Provide the (x, y) coordinate of the cell's center where the given text is located.  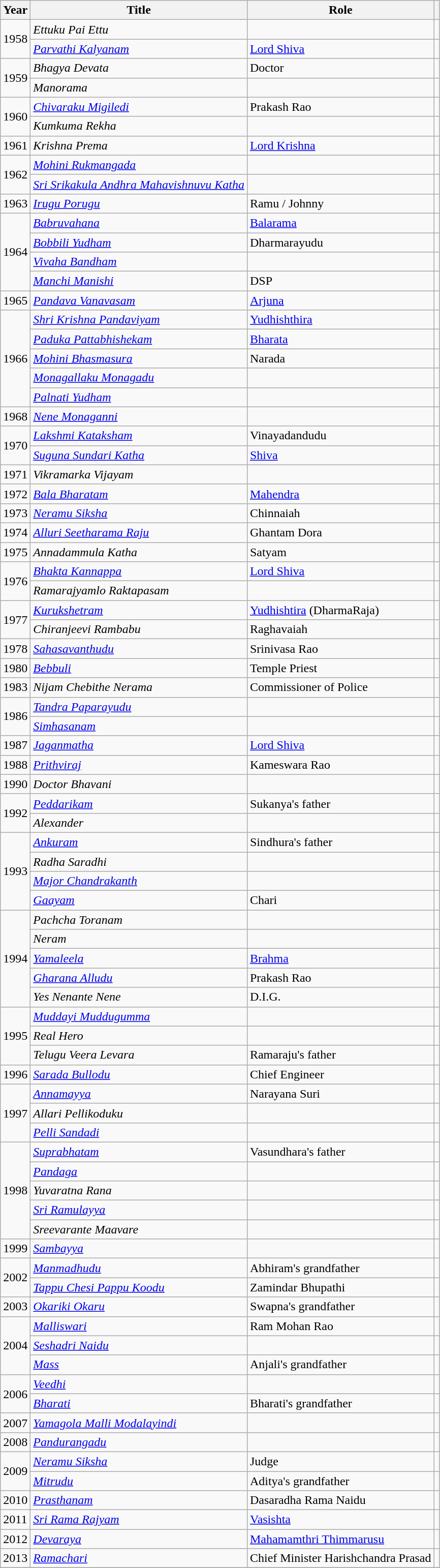
Yuvaratna Rana (139, 1191)
Ramaraju's father (340, 1055)
Annamayya (139, 1094)
Bharati (139, 1403)
Doctor Bhavani (139, 784)
Manmadhudu (139, 1268)
Vivaha Bandham (139, 262)
Yamaleela (139, 958)
Peddarikam (139, 803)
Mahamamthri Thimmarusu (340, 1539)
Bala Bharatam (139, 494)
Year (15, 10)
1974 (15, 532)
Ramachari (139, 1558)
1996 (15, 1074)
Bharati's grandfather (340, 1403)
Kurukshetram (139, 610)
1976 (15, 581)
Yudhishthira (340, 320)
Chari (340, 900)
1999 (15, 1249)
Pandaga (139, 1171)
1975 (15, 552)
Nijam Chebithe Nerama (139, 687)
Annadammula Katha (139, 552)
Palnati Yudham (139, 397)
Narada (340, 358)
Suguna Sundari Katha (139, 455)
1958 (15, 39)
Chief Minister Harishchandra Prasad (340, 1558)
Yes Nenante Nene (139, 997)
Vasundhara's father (340, 1152)
Gaayam (139, 900)
Sreevarante Maavare (139, 1229)
Brahma (340, 958)
Mitrudu (139, 1481)
Arjuna (340, 300)
1986 (15, 716)
Manorama (139, 87)
1990 (15, 784)
1968 (15, 416)
Yudhishtira (DharmaRaja) (340, 610)
Lord Krishna (340, 145)
Alexander (139, 823)
Commissioner of Police (340, 687)
Ram Mohan Rao (340, 1326)
1978 (15, 649)
1995 (15, 1036)
Bobbili Yudham (139, 243)
Sri Rama Rajyam (139, 1520)
Irugu Porugu (139, 203)
2010 (15, 1500)
Srinivasa Rao (340, 649)
Okariki Okaru (139, 1307)
Radha Saradhi (139, 862)
Chief Engineer (340, 1074)
Allari Pellikoduku (139, 1113)
Pandava Vanavasam (139, 300)
1965 (15, 300)
Title (139, 10)
Sukanya's father (340, 803)
2011 (15, 1520)
Ettuku Pai Ettu (139, 29)
Tappu Chesi Pappu Koodu (139, 1287)
Muddayi Muddugumma (139, 1016)
Kameswara Rao (340, 765)
2004 (15, 1345)
2012 (15, 1539)
Chinnaiah (340, 513)
Narayana Suri (340, 1094)
Bharata (340, 339)
Mass (139, 1365)
1997 (15, 1113)
1993 (15, 871)
Vinayadandudu (340, 436)
Temple Priest (340, 668)
2009 (15, 1471)
Zamindar Bhupathi (340, 1287)
1964 (15, 252)
Simhasanam (139, 726)
1992 (15, 813)
Babruvahana (139, 223)
1973 (15, 513)
Alluri Seetharama Raju (139, 532)
Devaraya (139, 1539)
Bebbuli (139, 668)
Telugu Veera Levara (139, 1055)
2002 (15, 1278)
Chiranjeevi Rambabu (139, 629)
Mohini Rukmangada (139, 165)
1971 (15, 474)
Aditya's grandfather (340, 1481)
Abhiram's grandfather (340, 1268)
DSP (340, 281)
Neram (139, 939)
Lakshmi Kataksham (139, 436)
Dharmarayudu (340, 243)
Dasaradha Rama Naidu (340, 1500)
1959 (15, 78)
1998 (15, 1190)
Prithviraj (139, 765)
1977 (15, 620)
Shiva (340, 455)
Prasthanam (139, 1500)
1960 (15, 116)
Jaganmatha (139, 745)
1980 (15, 668)
Mohini Bhasmasura (139, 358)
Swapna's grandfather (340, 1307)
Doctor (340, 68)
D.I.G. (340, 997)
1963 (15, 203)
Veedhi (139, 1384)
Satyam (340, 552)
Kumkuma Rekha (139, 126)
Pachcha Toranam (139, 920)
Vikramarka Vijayam (139, 474)
Role (340, 10)
Manchi Manishi (139, 281)
Suprabhatam (139, 1152)
Yamagola Malli Modalayindi (139, 1423)
1988 (15, 765)
Real Hero (139, 1036)
1961 (15, 145)
Bhakta Kannappa (139, 571)
Chivaraku Migiledi (139, 107)
Nene Monaganni (139, 416)
Raghavaiah (340, 629)
Pandurangadu (139, 1442)
2006 (15, 1394)
Vasishta (340, 1520)
2008 (15, 1442)
1966 (15, 358)
Monagallaku Monagadu (139, 378)
1983 (15, 687)
Major Chandrakanth (139, 881)
Sahasavanthudu (139, 649)
Sarada Bullodu (139, 1074)
Bhagya Devata (139, 68)
Balarama (340, 223)
Sindhura's father (340, 842)
Malliswari (139, 1326)
Judge (340, 1461)
2003 (15, 1307)
Pelli Sandadi (139, 1132)
1972 (15, 494)
1994 (15, 958)
Paduka Pattabhishekam (139, 339)
Mahendra (340, 494)
Ankuram (139, 842)
Sambayya (139, 1249)
Shri Krishna Pandaviyam (139, 320)
Sri Srikakula Andhra Mahavishnuvu Katha (139, 184)
Tandra Paparayudu (139, 707)
2013 (15, 1558)
2007 (15, 1423)
Gharana Alludu (139, 978)
1962 (15, 174)
Ghantam Dora (340, 532)
Seshadri Naidu (139, 1345)
Ramu / Johnny (340, 203)
1970 (15, 445)
Sri Ramulayya (139, 1210)
Parvathi Kalyanam (139, 49)
Krishna Prema (139, 145)
1987 (15, 745)
Ramarajyamlo Raktapasam (139, 591)
Anjali's grandfather (340, 1365)
